Return [x, y] of the center of cell containing provided text 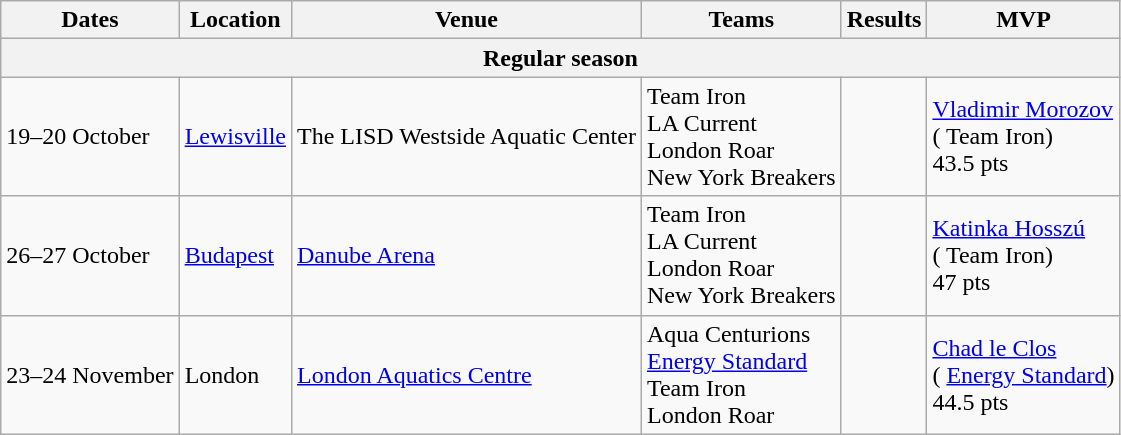
MVP [1024, 20]
The LISD Westside Aquatic Center [466, 136]
19–20 October [90, 136]
Vladimir Morozov( Team Iron)43.5 pts [1024, 136]
London [235, 374]
Lewisville [235, 136]
26–27 October [90, 256]
Location [235, 20]
Regular season [560, 58]
Teams [741, 20]
London Aquatics Centre [466, 374]
Budapest [235, 256]
Danube Arena [466, 256]
Venue [466, 20]
Aqua Centurions Energy Standard Team Iron London Roar [741, 374]
Chad le Clos( Energy Standard)44.5 pts [1024, 374]
Dates [90, 20]
23–24 November [90, 374]
Katinka Hosszú( Team Iron)47 pts [1024, 256]
Results [884, 20]
